Extract the [X, Y] coordinate from the center of the cell holding the provided text.  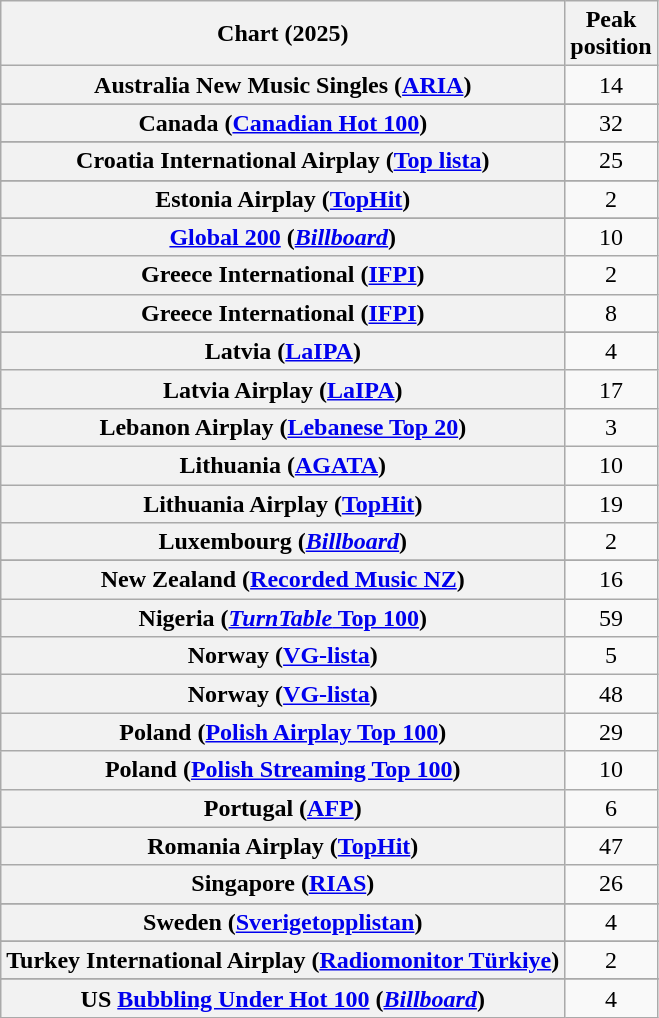
Nigeria (TurnTable Top 100) [283, 618]
Australia New Music Singles (ARIA) [283, 85]
Croatia International Airplay (Top lista) [283, 161]
Latvia (LaIPA) [283, 351]
Luxembourg (Billboard) [283, 542]
Global 200 (Billboard) [283, 237]
Portugal (AFP) [283, 808]
Lithuania Airplay (TopHit) [283, 503]
Sweden (Sverigetopplistan) [283, 922]
Estonia Airplay (TopHit) [283, 199]
17 [611, 389]
29 [611, 732]
New Zealand (Recorded Music NZ) [283, 580]
6 [611, 808]
48 [611, 694]
Poland (Polish Streaming Top 100) [283, 770]
Canada (Canadian Hot 100) [283, 123]
14 [611, 85]
Lithuania (AGATA) [283, 465]
16 [611, 580]
8 [611, 313]
Poland (Polish Airplay Top 100) [283, 732]
19 [611, 503]
Turkey International Airplay (Radiomonitor Türkiye) [283, 960]
47 [611, 846]
Romania Airplay (TopHit) [283, 846]
32 [611, 123]
Peakposition [611, 34]
Lebanon Airplay (Lebanese Top 20) [283, 427]
Latvia Airplay (LaIPA) [283, 389]
Singapore (RIAS) [283, 884]
US Bubbling Under Hot 100 (Billboard) [283, 998]
Chart (2025) [283, 34]
5 [611, 656]
59 [611, 618]
3 [611, 427]
26 [611, 884]
25 [611, 161]
